Extract the [x, y] coordinate from the center of the cell holding the provided text.  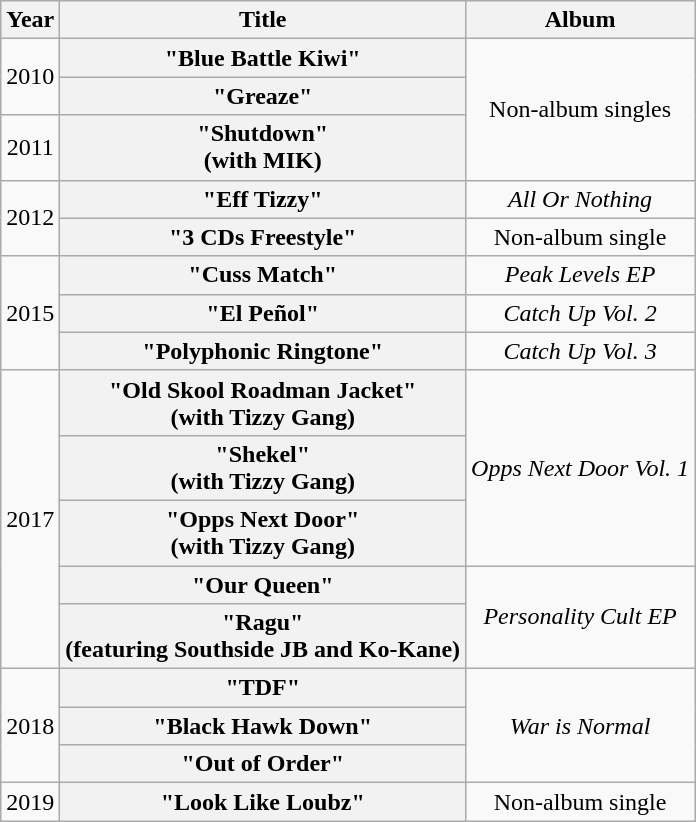
"Look Like Loubz" [263, 802]
"Cuss Match" [263, 275]
2019 [30, 802]
Catch Up Vol. 3 [580, 351]
"Eff Tizzy" [263, 199]
"Shutdown"(with MIK) [263, 148]
2017 [30, 519]
All Or Nothing [580, 199]
Title [263, 20]
"Black Hawk Down" [263, 726]
Album [580, 20]
"Polyphonic Ringtone" [263, 351]
Catch Up Vol. 2 [580, 313]
"Out of Order" [263, 764]
2018 [30, 726]
"Blue Battle Kiwi" [263, 58]
War is Normal [580, 726]
"Our Queen" [263, 585]
"El Peñol" [263, 313]
Non-album singles [580, 110]
Year [30, 20]
"3 CDs Freestyle" [263, 237]
2015 [30, 313]
"Opps Next Door"(with Tizzy Gang) [263, 532]
"Greaze" [263, 96]
"Ragu"(featuring Southside JB and Ko-Kane) [263, 636]
Peak Levels EP [580, 275]
"Shekel"(with Tizzy Gang) [263, 468]
2012 [30, 218]
2010 [30, 77]
Opps Next Door Vol. 1 [580, 468]
"Old Skool Roadman Jacket"(with Tizzy Gang) [263, 402]
"TDF" [263, 688]
Personality Cult EP [580, 618]
2011 [30, 148]
